Detect which cell encompasses the target text, then output its (X, Y) center coordinate. 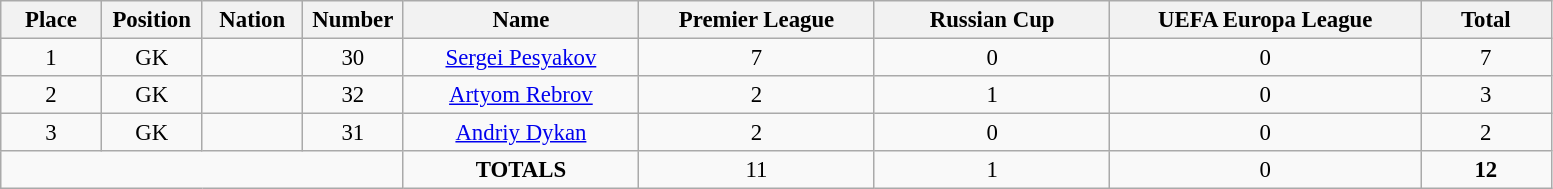
31 (354, 133)
TOTALS (521, 170)
Position (152, 20)
UEFA Europa League (1266, 20)
Nation (252, 20)
30 (354, 58)
Andriy Dykan (521, 133)
Russian Cup (992, 20)
Artyom Rebrov (521, 95)
Name (521, 20)
Sergei Pesyakov (521, 58)
32 (354, 95)
Total (1486, 20)
Number (354, 20)
11 (757, 170)
Place (52, 20)
Premier League (757, 20)
12 (1486, 170)
